Search for the cell housing the specified text and yield its (x, y) center coordinate. 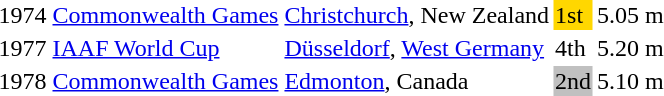
4th (574, 48)
1st (574, 15)
Edmonton, Canada (417, 81)
Christchurch, New Zealand (417, 15)
IAAF World Cup (166, 48)
2nd (574, 81)
Düsseldorf, West Germany (417, 48)
